Identify which cell holds the provided text, then report its (X, Y) central coordinate. 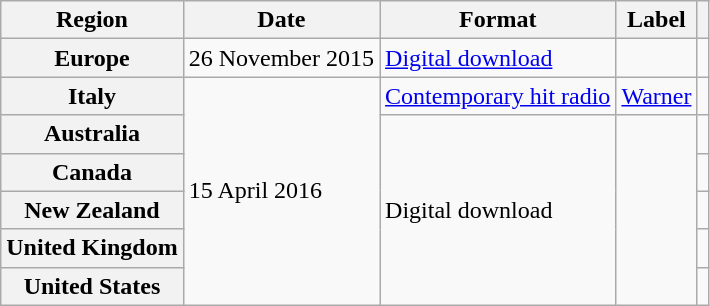
Italy (92, 96)
New Zealand (92, 210)
15 April 2016 (281, 191)
Australia (92, 134)
26 November 2015 (281, 58)
Label (656, 20)
Europe (92, 58)
United Kingdom (92, 248)
Canada (92, 172)
United States (92, 286)
Region (92, 20)
Format (498, 20)
Date (281, 20)
Contemporary hit radio (498, 96)
Warner (656, 96)
